Output the [X, Y] coordinate of the center of the cell containing the given text.  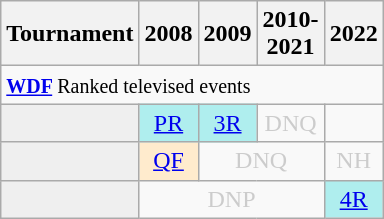
DNP [232, 199]
NH [354, 161]
WDF Ranked televised events [192, 85]
QF [168, 161]
2009 [228, 34]
4R [354, 199]
2008 [168, 34]
Tournament [70, 34]
2010-2021 [290, 34]
3R [228, 123]
2022 [354, 34]
PR [168, 123]
